Determine the [X, Y] coordinate at the center of the cell enclosing the given text.  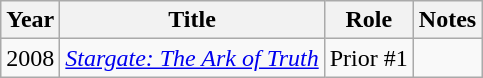
Prior #1 [368, 58]
Stargate: The Ark of Truth [192, 58]
Title [192, 20]
Notes [447, 20]
Year [30, 20]
2008 [30, 58]
Role [368, 20]
